For the text-containing cell, return its midpoint in (X, Y) coordinate format. 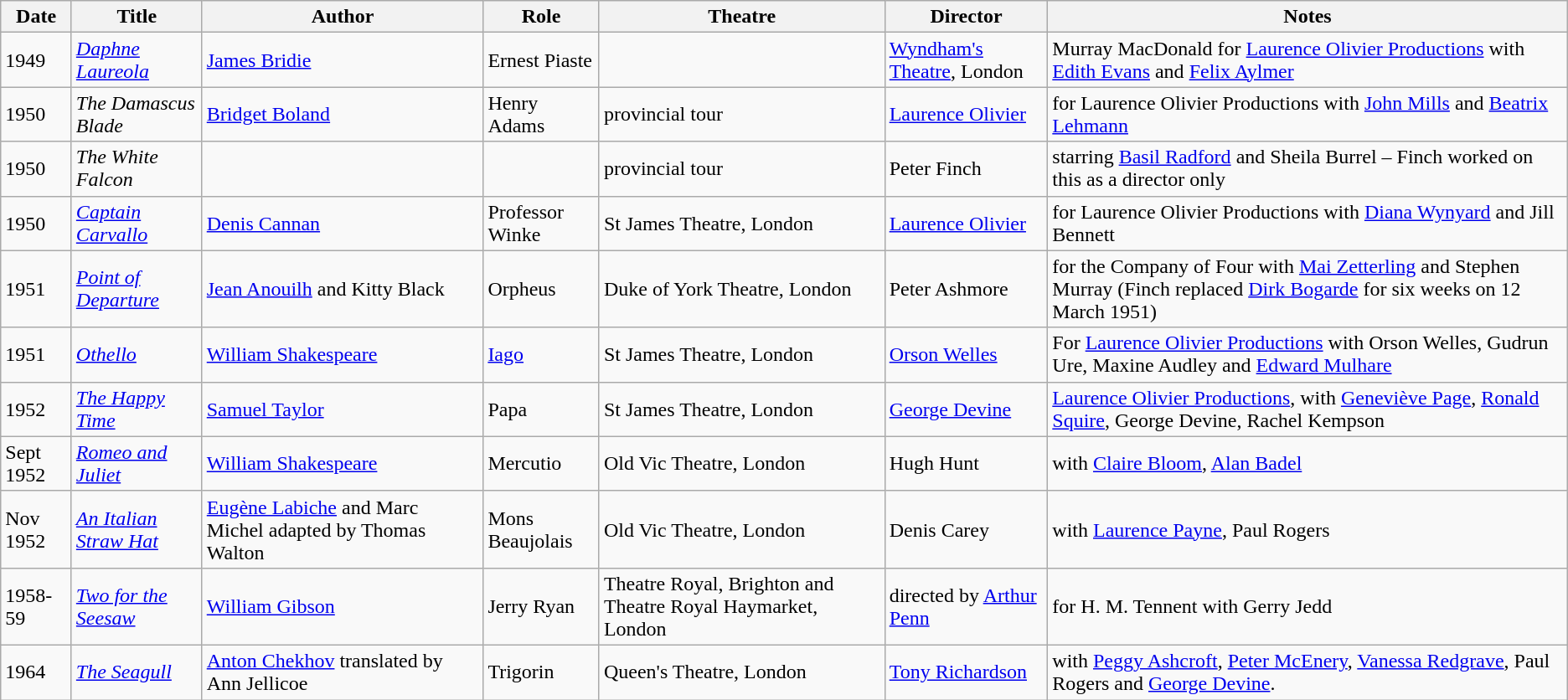
Othello (137, 355)
Henry Adams (541, 114)
Trigorin (541, 672)
James Bridie (343, 60)
An Italian Straw Hat (137, 529)
Romeo and Juliet (137, 464)
Papa (541, 409)
Samuel Taylor (343, 409)
with Claire Bloom, Alan Badel (1308, 464)
For Laurence Olivier Productions with Orson Welles, Gudrun Ure, Maxine Audley and Edward Mulhare (1308, 355)
Denis Carey (967, 529)
Bridget Boland (343, 114)
for H. M. Tennent with Gerry Jedd (1308, 606)
Nov 1952 (37, 529)
Title (137, 17)
directed by Arthur Penn (967, 606)
Jerry Ryan (541, 606)
1949 (37, 60)
1958-59 (37, 606)
Wyndham's Theatre, London (967, 60)
Point of Departure (137, 289)
Hugh Hunt (967, 464)
The Happy Time (137, 409)
Director (967, 17)
Role (541, 17)
Tony Richardson (967, 672)
Theatre Royal, Brighton and Theatre Royal Haymarket, London (742, 606)
Eugène Labiche and Marc Michel adapted by Thomas Walton (343, 529)
Sept 1952 (37, 464)
Duke of York Theatre, London (742, 289)
starring Basil Radford and Sheila Burrel – Finch worked on this as a director only (1308, 169)
for Laurence Olivier Productions with John Mills and Beatrix Lehmann (1308, 114)
The Damascus Blade (137, 114)
Queen's Theatre, London (742, 672)
1952 (37, 409)
William Gibson (343, 606)
for the Company of Four with Mai Zetterling and Stephen Murray (Finch replaced Dirk Bogarde for six weeks on 12 March 1951) (1308, 289)
Murray MacDonald for Laurence Olivier Productions with Edith Evans and Felix Aylmer (1308, 60)
Anton Chekhov translated by Ann Jellicoe (343, 672)
Professor Winke (541, 223)
Daphne Laureola (137, 60)
Ernest Piaste (541, 60)
Date (37, 17)
with Peggy Ashcroft, Peter McEnery, Vanessa Redgrave, Paul Rogers and George Devine. (1308, 672)
Denis Cannan (343, 223)
Jean Anouilh and Kitty Black (343, 289)
George Devine (967, 409)
1964 (37, 672)
Orpheus (541, 289)
with Laurence Payne, Paul Rogers (1308, 529)
Mercutio (541, 464)
Theatre (742, 17)
Captain Carvallo (137, 223)
Two for the Seesaw (137, 606)
Mons Beaujolais (541, 529)
Peter Ashmore (967, 289)
The White Falcon (137, 169)
for Laurence Olivier Productions with Diana Wynyard and Jill Bennett (1308, 223)
Peter Finch (967, 169)
Iago (541, 355)
Notes (1308, 17)
Orson Welles (967, 355)
Author (343, 17)
Laurence Olivier Productions, with Geneviève Page, Ronald Squire, George Devine, Rachel Kempson (1308, 409)
The Seagull (137, 672)
